Search for the cell housing the specified text and yield its (x, y) center coordinate. 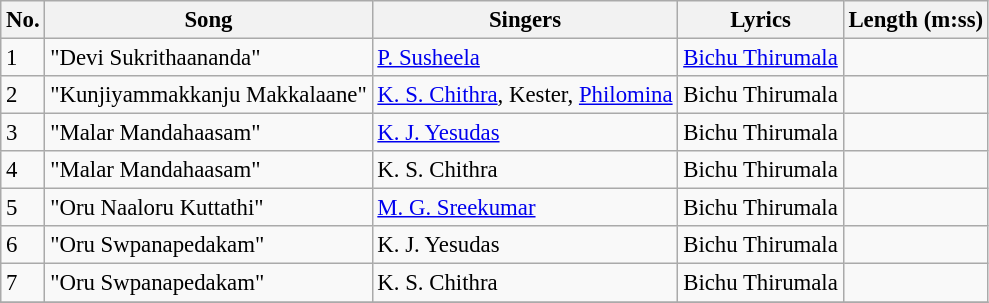
7 (23, 283)
4 (23, 170)
"Devi Sukrithaananda" (208, 58)
2 (23, 95)
"Kunjiyammakkanju Makkalaane" (208, 95)
Length (m:ss) (916, 20)
6 (23, 245)
Lyrics (760, 20)
Song (208, 20)
5 (23, 208)
No. (23, 20)
1 (23, 58)
K. S. Chithra, Kester, Philomina (525, 95)
3 (23, 133)
Singers (525, 20)
P. Susheela (525, 58)
"Oru Naaloru Kuttathi" (208, 208)
M. G. Sreekumar (525, 208)
